Find where the given text appears and provide that cell's center as [x, y] coordinate. 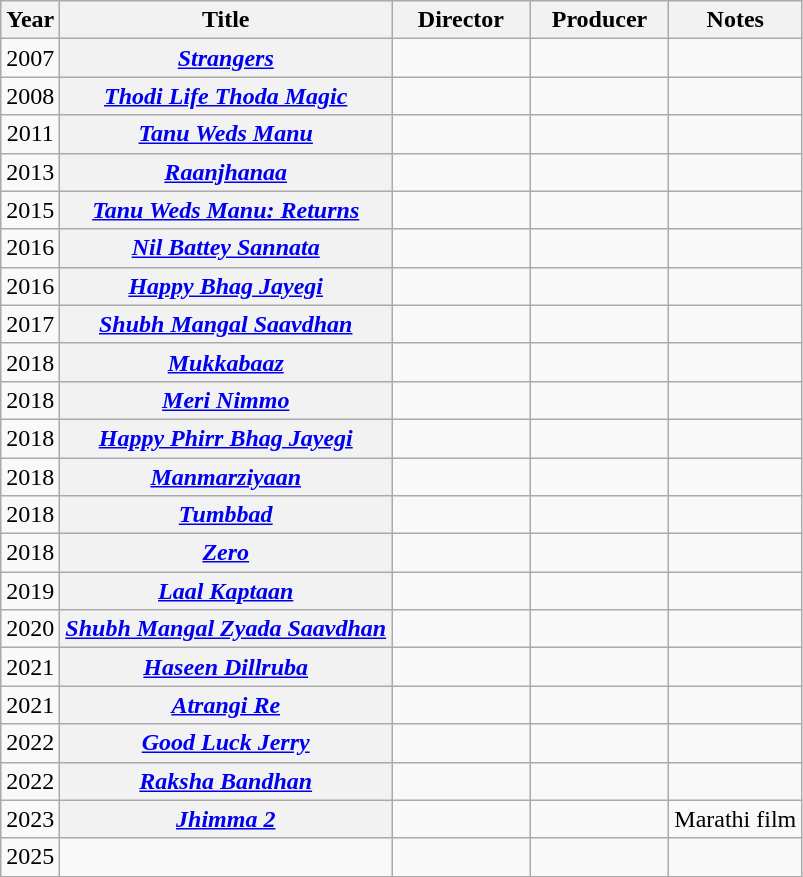
Raksha Bandhan [226, 781]
Haseen Dillruba [226, 667]
2008 [30, 96]
Laal Kaptaan [226, 591]
Manmarziyaan [226, 477]
Marathi film [736, 819]
Strangers [226, 58]
Good Luck Jerry [226, 743]
Zero [226, 553]
2007 [30, 58]
Shubh Mangal Zyada Saavdhan [226, 629]
Notes [736, 20]
2017 [30, 324]
Tanu Weds Manu [226, 134]
Producer [600, 20]
2023 [30, 819]
Tumbbad [226, 515]
Atrangi Re [226, 705]
Director [462, 20]
Jhimma 2 [226, 819]
2015 [30, 210]
Title [226, 20]
Raanjhanaa [226, 172]
2025 [30, 857]
Nil Battey Sannata [226, 248]
2011 [30, 134]
Shubh Mangal Saavdhan [226, 324]
Year [30, 20]
2019 [30, 591]
Thodi Life Thoda Magic [226, 96]
2013 [30, 172]
Meri Nimmo [226, 400]
Tanu Weds Manu: Returns [226, 210]
Mukkabaaz [226, 362]
Happy Phirr Bhag Jayegi [226, 438]
2020 [30, 629]
Happy Bhag Jayegi [226, 286]
